Return (x, y) of the center of cell containing provided text 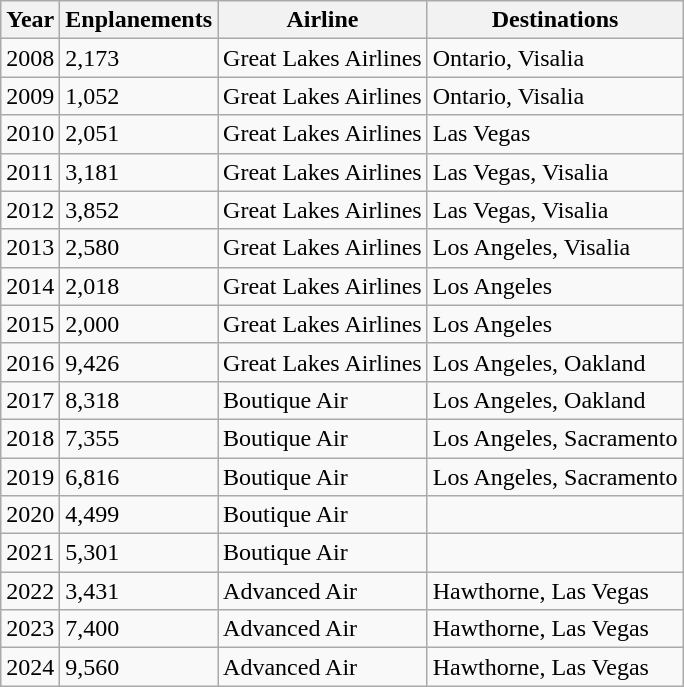
3,431 (139, 591)
2019 (30, 477)
2,580 (139, 248)
2014 (30, 286)
Destinations (555, 20)
2018 (30, 438)
Enplanements (139, 20)
9,426 (139, 362)
8,318 (139, 400)
5,301 (139, 553)
2,000 (139, 324)
Airline (323, 20)
7,400 (139, 629)
9,560 (139, 667)
2015 (30, 324)
2020 (30, 515)
2021 (30, 553)
2022 (30, 591)
4,499 (139, 515)
2024 (30, 667)
2011 (30, 172)
2008 (30, 58)
2,018 (139, 286)
Las Vegas (555, 134)
2010 (30, 134)
2013 (30, 248)
2,173 (139, 58)
7,355 (139, 438)
2023 (30, 629)
2017 (30, 400)
2009 (30, 96)
Year (30, 20)
1,052 (139, 96)
6,816 (139, 477)
3,181 (139, 172)
2,051 (139, 134)
2016 (30, 362)
3,852 (139, 210)
Los Angeles, Visalia (555, 248)
2012 (30, 210)
